Scan for the cell matching the given text and deliver its (X, Y) coordinate at center. 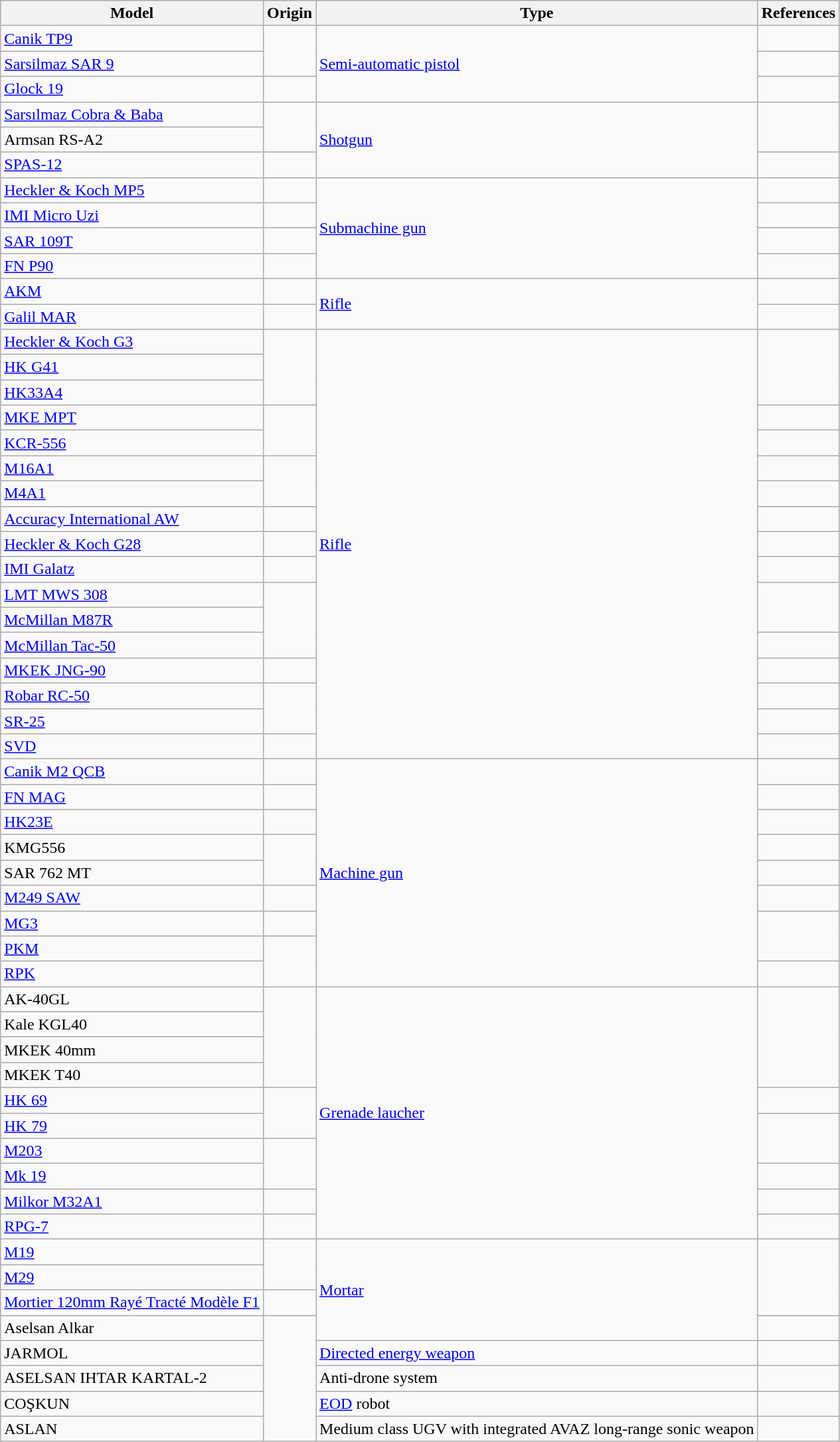
ASELSAN IHTAR KARTAL-2 (132, 1378)
Glock 19 (132, 89)
FN P90 (132, 266)
MG3 (132, 923)
Galil MAR (132, 317)
Robar RC-50 (132, 695)
Grenade laucher (537, 1113)
AKM (132, 291)
HK23E (132, 822)
SAR 762 MT (132, 873)
M16A1 (132, 468)
EOD robot (537, 1403)
PKM (132, 948)
KMG556 (132, 848)
MKEK T40 (132, 1075)
Sarsılmaz Cobra & Baba (132, 114)
COŞKUN (132, 1403)
SPAS-12 (132, 165)
RPG-7 (132, 1227)
Heckler & Koch G3 (132, 342)
Milkor M32A1 (132, 1202)
HK 69 (132, 1100)
Mk 19 (132, 1176)
KCR-556 (132, 443)
HK 79 (132, 1126)
MKEK 40mm (132, 1049)
M249 SAW (132, 898)
Machine gun (537, 873)
Medium class UGV with integrated AVAZ long-range sonic weapon (537, 1429)
JARMOL (132, 1353)
SVD (132, 747)
Submachine gun (537, 228)
MKEK JNG-90 (132, 670)
HK G41 (132, 367)
Sarsilmaz SAR 9 (132, 64)
Type (537, 13)
Aselsan Alkar (132, 1328)
Accuracy International AW (132, 519)
References (798, 13)
McMillan Tac-50 (132, 645)
Mortar (537, 1290)
Kale KGL40 (132, 1024)
SR-25 (132, 721)
Semi-automatic pistol (537, 64)
M29 (132, 1277)
ASLAN (132, 1429)
Directed energy weapon (537, 1353)
M203 (132, 1151)
Canik M2 QCB (132, 772)
IMI Galatz (132, 569)
FN MAG (132, 797)
M4A1 (132, 494)
LMT MWS 308 (132, 594)
Heckler & Koch MP5 (132, 190)
Anti-drone system (537, 1378)
IMI Micro Uzi (132, 215)
Armsan RS-A2 (132, 139)
HK33A4 (132, 393)
RPK (132, 974)
SAR 109T (132, 240)
Mortier 120mm Rayé Tracté Modèle F1 (132, 1303)
AK-40GL (132, 999)
Shotgun (537, 139)
McMillan M87R (132, 620)
M19 (132, 1252)
Model (132, 13)
Canik TP9 (132, 39)
MKE MPT (132, 418)
Heckler & Koch G28 (132, 544)
Origin (290, 13)
